Extract the [X, Y] coordinate from the center of the cell holding the provided text.  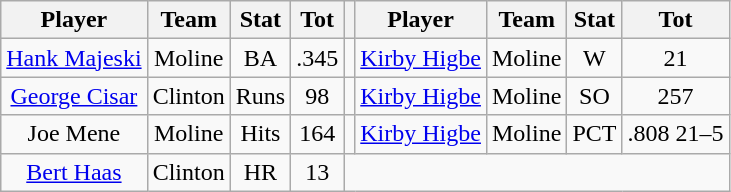
98 [318, 96]
257 [676, 96]
Joe Mene [74, 134]
13 [318, 172]
BA [260, 58]
PCT [594, 134]
Bert Haas [74, 172]
HR [260, 172]
George Cisar [74, 96]
Hank Majeski [74, 58]
Runs [260, 96]
21 [676, 58]
SO [594, 96]
Hits [260, 134]
.345 [318, 58]
.808 21–5 [676, 134]
W [594, 58]
164 [318, 134]
